Return [X, Y] of the center of cell containing provided text 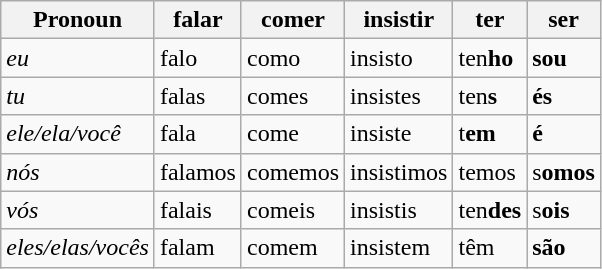
insiste [399, 134]
insisto [399, 58]
tem [490, 134]
como [292, 58]
insistis [399, 210]
comer [292, 20]
comemos [292, 172]
Pronoun [78, 20]
comem [292, 248]
falo [198, 58]
tens [490, 96]
ter [490, 20]
sois [564, 210]
ele/ela/você [78, 134]
comes [292, 96]
falais [198, 210]
sou [564, 58]
falam [198, 248]
insistimos [399, 172]
são [564, 248]
insistes [399, 96]
eles/elas/vocês [78, 248]
falamos [198, 172]
insistir [399, 20]
somos [564, 172]
insistem [399, 248]
tenho [490, 58]
falar [198, 20]
vós [78, 210]
come [292, 134]
és [564, 96]
comeis [292, 210]
ser [564, 20]
tendes [490, 210]
eu [78, 58]
temos [490, 172]
falas [198, 96]
tu [78, 96]
nós [78, 172]
têm [490, 248]
fala [198, 134]
é [564, 134]
